Determine the (X, Y) coordinate at the center of the cell enclosing the given text.  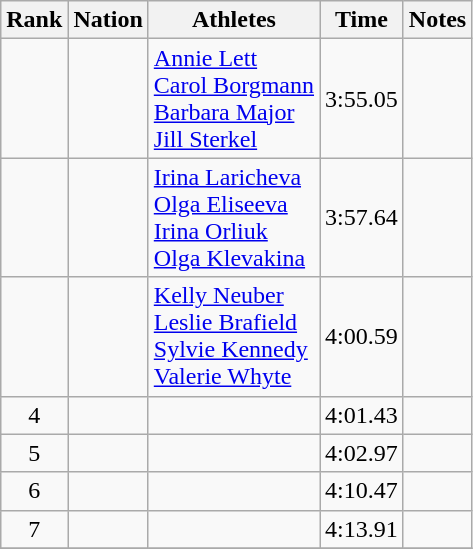
4:02.97 (362, 453)
4:10.47 (362, 491)
Annie LettCarol BorgmannBarbara MajorJill Sterkel (234, 98)
Athletes (234, 20)
Rank (34, 20)
5 (34, 453)
3:55.05 (362, 98)
Nation (108, 20)
Time (362, 20)
4:13.91 (362, 529)
7 (34, 529)
4 (34, 415)
Irina LarichevaOlga EliseevaIrina OrliukOlga Klevakina (234, 218)
4:01.43 (362, 415)
Notes (437, 20)
6 (34, 491)
4:00.59 (362, 336)
Kelly NeuberLeslie BrafieldSylvie KennedyValerie Whyte (234, 336)
3:57.64 (362, 218)
